Search for the cell housing the specified text and yield its (X, Y) center coordinate. 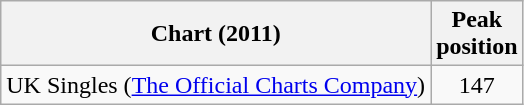
Peakposition (477, 34)
Chart (2011) (216, 34)
147 (477, 85)
UK Singles (The Official Charts Company) (216, 85)
